Provide the (X, Y) coordinate of the cell's center where the given text is located.  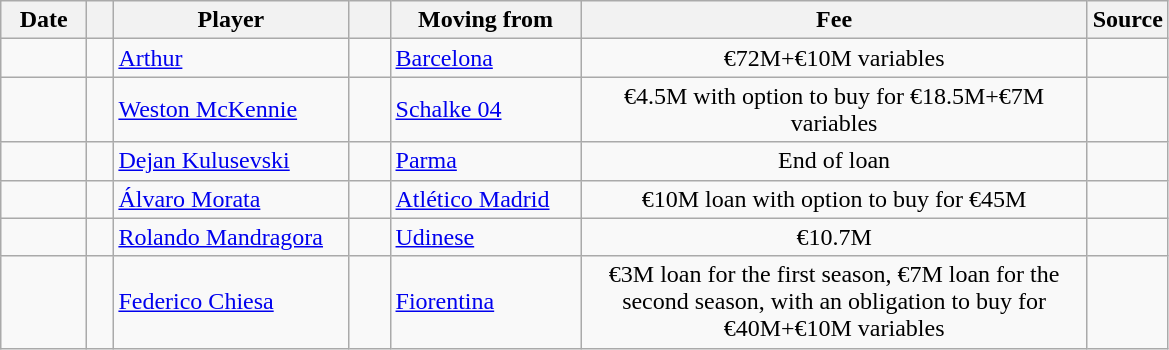
€10.7M (834, 237)
€4.5M with option to buy for €18.5M+€7M variables (834, 110)
Schalke 04 (486, 110)
Fee (834, 20)
€3M loan for the first season, €7M loan for the second season, with an obligation to buy for €40M+€10M variables (834, 302)
€72M+€10M variables (834, 58)
€10M loan with option to buy for €45M (834, 199)
Date (44, 20)
Rolando Mandragora (231, 237)
Udinese (486, 237)
Atlético Madrid (486, 199)
Barcelona (486, 58)
Federico Chiesa (231, 302)
Moving from (486, 20)
Arthur (231, 58)
Fiorentina (486, 302)
End of loan (834, 161)
Dejan Kulusevski (231, 161)
Player (231, 20)
Álvaro Morata (231, 199)
Source (1128, 20)
Parma (486, 161)
Weston McKennie (231, 110)
